Identify which cell holds the provided text, then report its [X, Y] central coordinate. 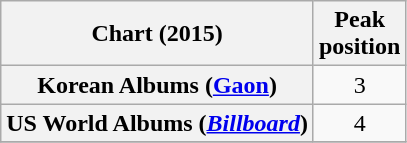
Chart (2015) [158, 34]
Peakposition [359, 34]
3 [359, 85]
US World Albums (Billboard) [158, 123]
Korean Albums (Gaon) [158, 85]
4 [359, 123]
